Determine the (x, y) coordinate at the center of the cell enclosing the given text.  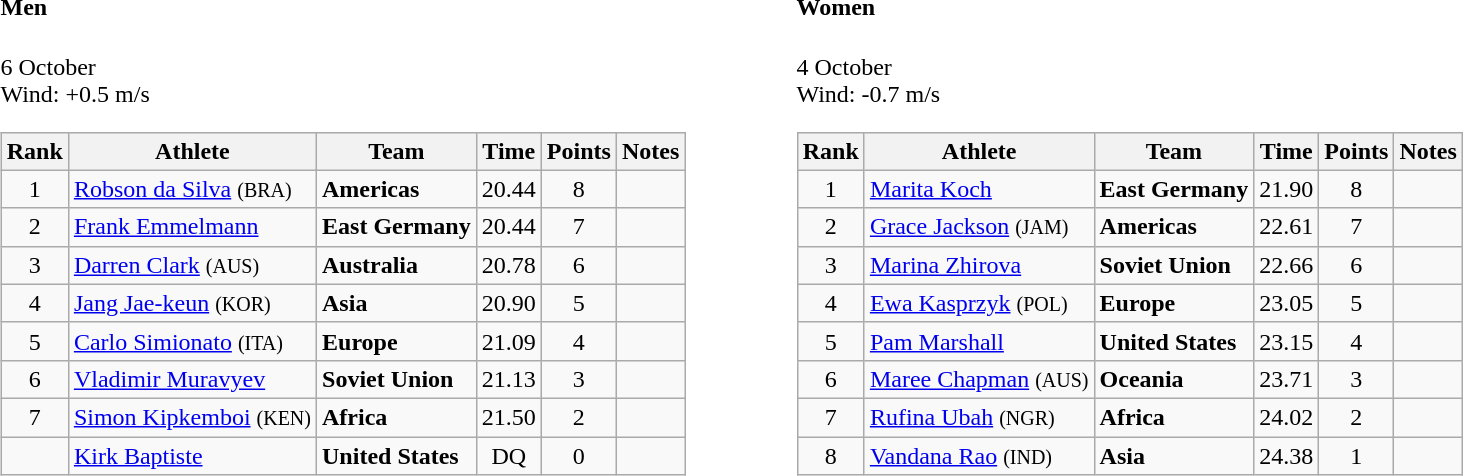
20.90 (508, 303)
24.38 (1286, 456)
Vandana Rao (IND) (979, 456)
Frank Emmelmann (192, 227)
Marina Zhirova (979, 265)
Vladimir Muravyev (192, 379)
Simon Kipkemboi (KEN) (192, 417)
Darren Clark (AUS) (192, 265)
Kirk Baptiste (192, 456)
22.66 (1286, 265)
Maree Chapman (AUS) (979, 379)
23.15 (1286, 341)
Carlo Simionato (ITA) (192, 341)
21.50 (508, 417)
20.78 (508, 265)
21.09 (508, 341)
21.13 (508, 379)
Jang Jae-keun (KOR) (192, 303)
24.02 (1286, 417)
Ewa Kasprzyk (POL) (979, 303)
0 (578, 456)
Australia (397, 265)
Robson da Silva (BRA) (192, 189)
Grace Jackson (JAM) (979, 227)
Rufina Ubah (NGR) (979, 417)
23.05 (1286, 303)
DQ (508, 456)
Oceania (1174, 379)
22.61 (1286, 227)
23.71 (1286, 379)
21.90 (1286, 189)
Pam Marshall (979, 341)
Marita Koch (979, 189)
